Detect which cell encompasses the target text, then output its (X, Y) center coordinate. 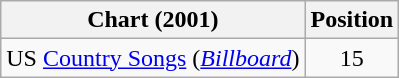
Position (352, 20)
Chart (2001) (153, 20)
US Country Songs (Billboard) (153, 58)
15 (352, 58)
